From the cell containing the given text, extract its center point as (X, Y) coordinate. 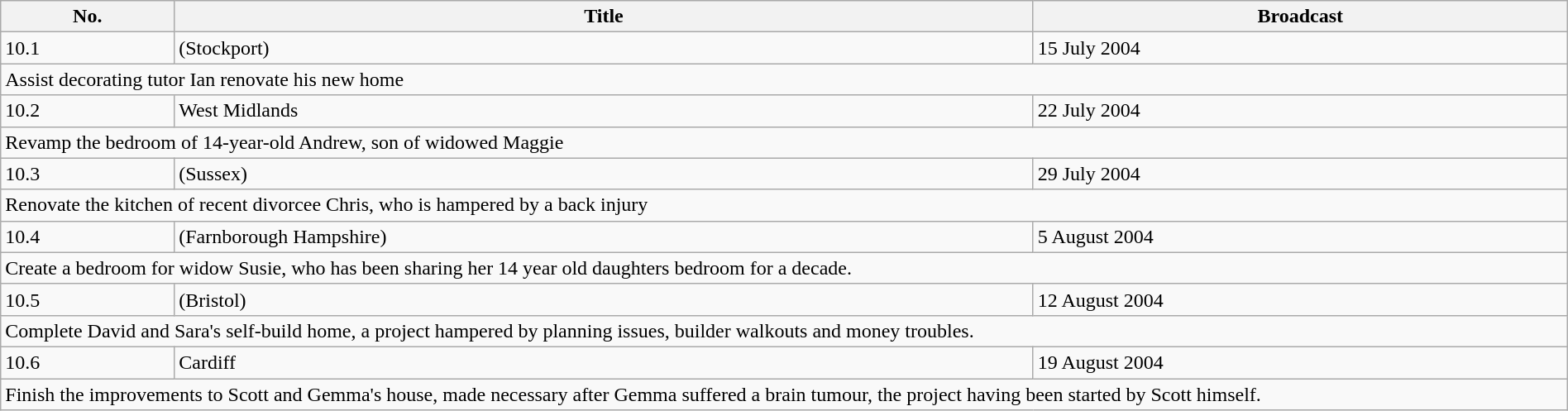
Assist decorating tutor Ian renovate his new home (784, 79)
Revamp the bedroom of 14-year-old Andrew, son of widowed Maggie (784, 142)
15 July 2004 (1300, 48)
Create a bedroom for widow Susie, who has been sharing her 14 year old daughters bedroom for a decade. (784, 268)
(Bristol) (604, 299)
(Sussex) (604, 174)
West Midlands (604, 111)
Title (604, 17)
No. (88, 17)
19 August 2004 (1300, 362)
Cardiff (604, 362)
Renovate the kitchen of recent divorcee Chris, who is hampered by a back injury (784, 205)
10.2 (88, 111)
10.1 (88, 48)
10.5 (88, 299)
10.4 (88, 237)
12 August 2004 (1300, 299)
22 July 2004 (1300, 111)
Complete David and Sara's self-build home, a project hampered by planning issues, builder walkouts and money troubles. (784, 331)
10.6 (88, 362)
Broadcast (1300, 17)
10.3 (88, 174)
5 August 2004 (1300, 237)
(Stockport) (604, 48)
(Farnborough Hampshire) (604, 237)
29 July 2004 (1300, 174)
